Locate the cell with the specified text and output its [X, Y] center coordinate. 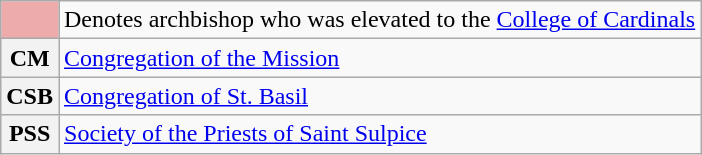
CSB [30, 96]
Congregation of St. Basil [379, 96]
Society of the Priests of Saint Sulpice [379, 134]
PSS [30, 134]
CM [30, 58]
Denotes archbishop who was elevated to the College of Cardinals [379, 20]
Congregation of the Mission [379, 58]
